Pinpoint the cell where the given text exists, returning its (x, y) midpoint coordinate. 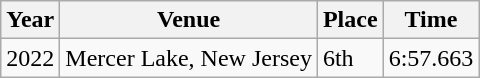
Year (30, 20)
2022 (30, 58)
6th (350, 58)
Mercer Lake, New Jersey (189, 58)
Time (431, 20)
6:57.663 (431, 58)
Venue (189, 20)
Place (350, 20)
